Detect which cell encompasses the target text, then output its (x, y) center coordinate. 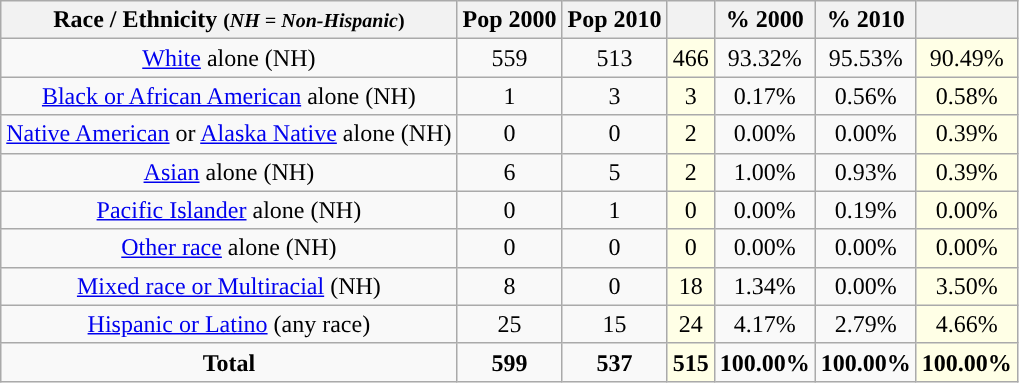
% 2000 (764, 20)
White alone (NH) (229, 58)
513 (614, 58)
2.79% (866, 324)
6 (510, 172)
93.32% (764, 58)
24 (690, 324)
4.17% (764, 324)
1.00% (764, 172)
15 (614, 324)
90.49% (966, 58)
0.19% (866, 210)
% 2010 (866, 20)
8 (510, 286)
Pop 2010 (614, 20)
599 (510, 362)
0.17% (764, 96)
0.58% (966, 96)
5 (614, 172)
Hispanic or Latino (any race) (229, 324)
1.34% (764, 286)
537 (614, 362)
Pacific Islander alone (NH) (229, 210)
515 (690, 362)
Native American or Alaska Native alone (NH) (229, 134)
18 (690, 286)
Asian alone (NH) (229, 172)
Pop 2000 (510, 20)
25 (510, 324)
95.53% (866, 58)
559 (510, 58)
Other race alone (NH) (229, 248)
4.66% (966, 324)
Total (229, 362)
3.50% (966, 286)
Race / Ethnicity (NH = Non-Hispanic) (229, 20)
Black or African American alone (NH) (229, 96)
0.56% (866, 96)
466 (690, 58)
0.93% (866, 172)
Mixed race or Multiracial (NH) (229, 286)
